Capture the cell that displays the provided text and extract its [X, Y] central coordinate. 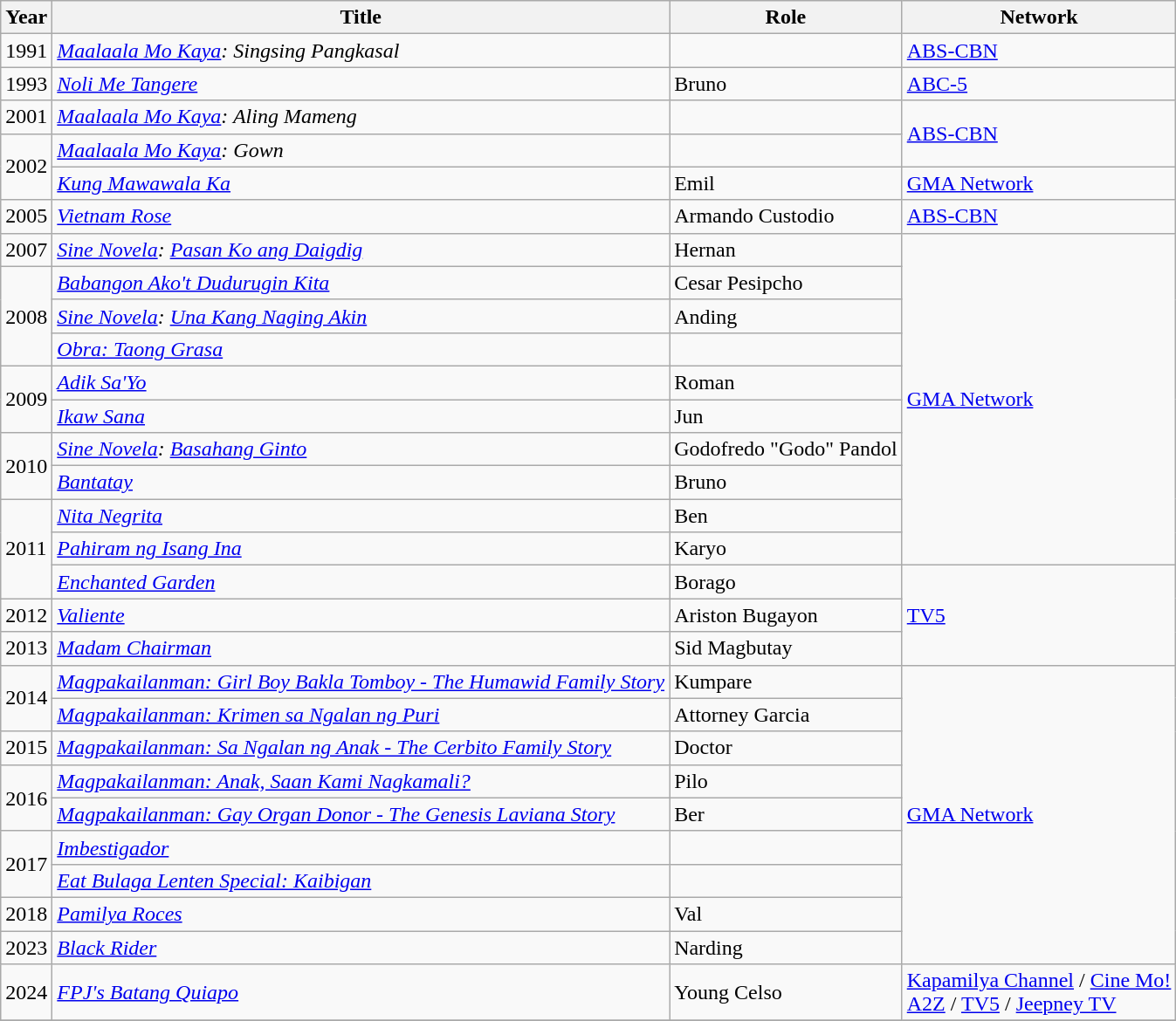
Babangon Ako't Dudurugin Kita [361, 283]
Attorney Garcia [786, 715]
2001 [26, 117]
Imbestigador [361, 847]
Ber [786, 814]
Maalaala Mo Kaya: Singsing Pangkasal [361, 51]
Sine Novela: Una Kang Naging Akin [361, 316]
2013 [26, 648]
Ikaw Sana [361, 416]
2005 [26, 216]
Roman [786, 382]
2016 [26, 798]
Pilo [786, 781]
Hernan [786, 250]
2011 [26, 549]
Kung Mawawala Ka [361, 183]
Maalaala Mo Kaya: Gown [361, 150]
Obra: Taong Grasa [361, 349]
Network [1039, 17]
Magpakailanman: Gay Organ Donor - The Genesis Laviana Story [361, 814]
Anding [786, 316]
Cesar Pesipcho [786, 283]
Noli Me Tangere [361, 84]
Doctor [786, 748]
Pamilya Roces [361, 914]
Borago [786, 582]
2023 [26, 947]
FPJ's Batang Quiapo [361, 993]
Vietnam Rose [361, 216]
Maalaala Mo Kaya: Aling Mameng [361, 117]
2008 [26, 316]
2002 [26, 167]
Magpakailanman: Sa Ngalan ng Anak - The Cerbito Family Story [361, 748]
Val [786, 914]
Pahiram ng Isang Ina [361, 549]
2015 [26, 748]
ABC-5 [1039, 84]
Magpakailanman: Anak, Saan Kami Nagkamali? [361, 781]
2024 [26, 993]
Kumpare [786, 682]
Sine Novela: Pasan Ko ang Daigdig [361, 250]
2012 [26, 615]
Enchanted Garden [361, 582]
Sid Magbutay [786, 648]
Magpakailanman: Krimen sa Ngalan ng Puri [361, 715]
Godofredo "Godo" Pandol [786, 449]
Nita Negrita [361, 516]
2007 [26, 250]
Armando Custodio [786, 216]
2010 [26, 466]
2018 [26, 914]
Year [26, 17]
Magpakailanman: Girl Boy Bakla Tomboy - The Humawid Family Story [361, 682]
1991 [26, 51]
Sine Novela: Basahang Ginto [361, 449]
Ariston Bugayon [786, 615]
Bantatay [361, 483]
Kapamilya Channel / Cine Mo! A2Z / TV5 / Jeepney TV [1039, 993]
Role [786, 17]
TV5 [1039, 615]
2017 [26, 864]
Jun [786, 416]
Adik Sa'Yo [361, 382]
Title [361, 17]
Valiente [361, 615]
Emil [786, 183]
2009 [26, 399]
1993 [26, 84]
Young Celso [786, 993]
Madam Chairman [361, 648]
Black Rider [361, 947]
2014 [26, 698]
Narding [786, 947]
Ben [786, 516]
Karyo [786, 549]
Eat Bulaga Lenten Special: Kaibigan [361, 881]
